Capture the cell that displays the provided text and extract its (x, y) central coordinate. 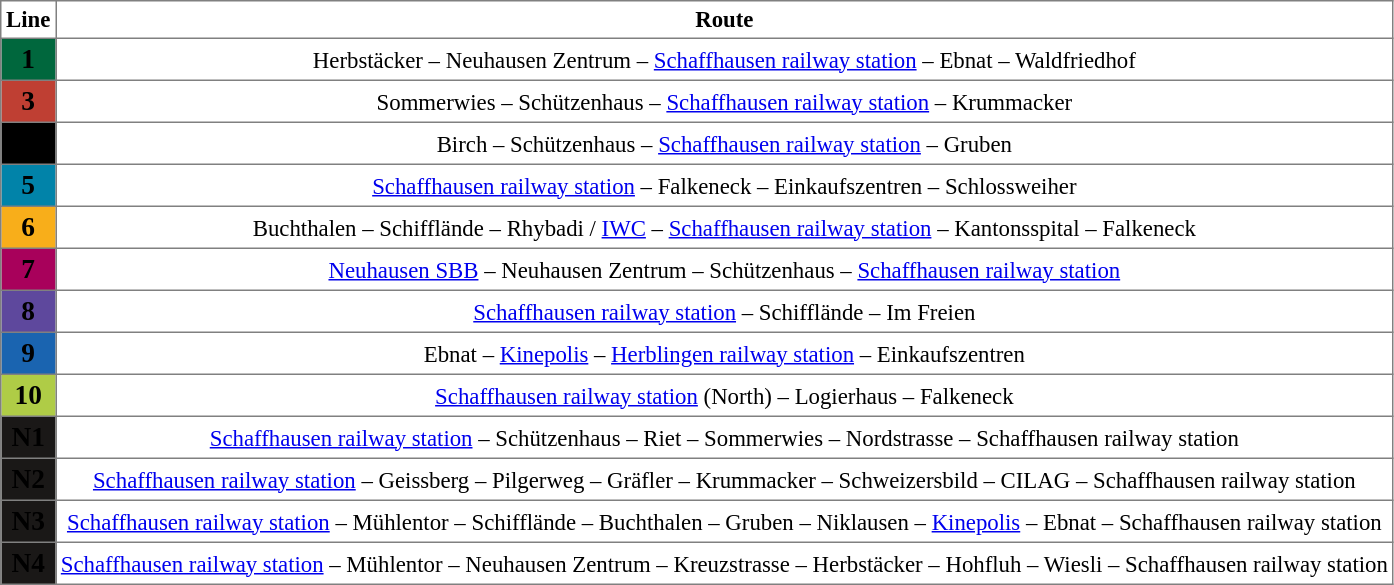
N4 (28, 563)
Schaffhausen railway station – Falkeneck – Einkaufszentren – Schlossweiher (725, 185)
Birch – Schützenhaus – Schaffhausen railway station – Gruben (725, 143)
Schaffhausen railway station (North) – Logierhaus – Falkeneck (725, 395)
Sommerwies – Schützenhaus – Schaffhausen railway station – Krummacker (725, 101)
7 (28, 269)
N2 (28, 479)
Buchthalen – Schifflände – Rhybadi / IWC – Schaffhausen railway station – Kantonsspital – Falkeneck (725, 227)
4 (28, 143)
Line (28, 20)
Ebnat – Kinepolis – Herblingen railway station – Einkaufszentren (725, 353)
Herbstäcker – Neuhausen Zentrum – Schaffhausen railway station – Ebnat – Waldfriedhof (725, 59)
1 (28, 59)
5 (28, 185)
3 (28, 101)
N3 (28, 521)
Schaffhausen railway station – Geissberg – Pilgerweg – Gräfler – Krummacker – Schweizersbild – CILAG – Schaffhausen railway station (725, 479)
Schaffhausen railway station – Mühlentor – Schifflände – Buchthalen – Gruben – Niklausen – Kinepolis – Ebnat – Schaffhausen railway station (725, 521)
Schaffhausen railway station – Schützenhaus – Riet – Sommerwies – Nordstrasse – Schaffhausen railway station (725, 437)
10 (28, 395)
Schaffhausen railway station – Schifflände – Im Freien (725, 311)
8 (28, 311)
Schaffhausen railway station – Mühlentor – Neuhausen Zentrum – Kreuzstrasse – Herbstäcker – Hohfluh – Wiesli – Schaffhausen railway station (725, 563)
9 (28, 353)
Neuhausen SBB – Neuhausen Zentrum – Schützenhaus – Schaffhausen railway station (725, 269)
6 (28, 227)
Route (725, 20)
N1 (28, 437)
